Capture the cell that displays the provided text and extract its (X, Y) central coordinate. 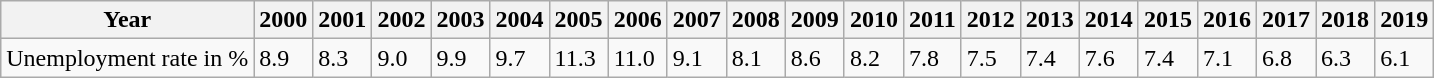
2008 (756, 20)
2016 (1226, 20)
2004 (520, 20)
2005 (578, 20)
2003 (460, 20)
Year (128, 20)
9.0 (402, 58)
9.1 (696, 58)
2014 (1108, 20)
8.1 (756, 58)
8.3 (342, 58)
7.1 (1226, 58)
8.6 (814, 58)
2001 (342, 20)
6.1 (1404, 58)
Unemployment rate in % (128, 58)
2018 (1346, 20)
7.6 (1108, 58)
6.3 (1346, 58)
9.9 (460, 58)
2010 (874, 20)
9.7 (520, 58)
6.8 (1286, 58)
8.9 (284, 58)
2011 (932, 20)
2007 (696, 20)
2000 (284, 20)
2012 (990, 20)
2015 (1168, 20)
2013 (1050, 20)
11.0 (638, 58)
2019 (1404, 20)
2009 (814, 20)
7.5 (990, 58)
2002 (402, 20)
2006 (638, 20)
8.2 (874, 58)
2017 (1286, 20)
11.3 (578, 58)
7.8 (932, 58)
